Identify which cell holds the provided text, then report its (x, y) central coordinate. 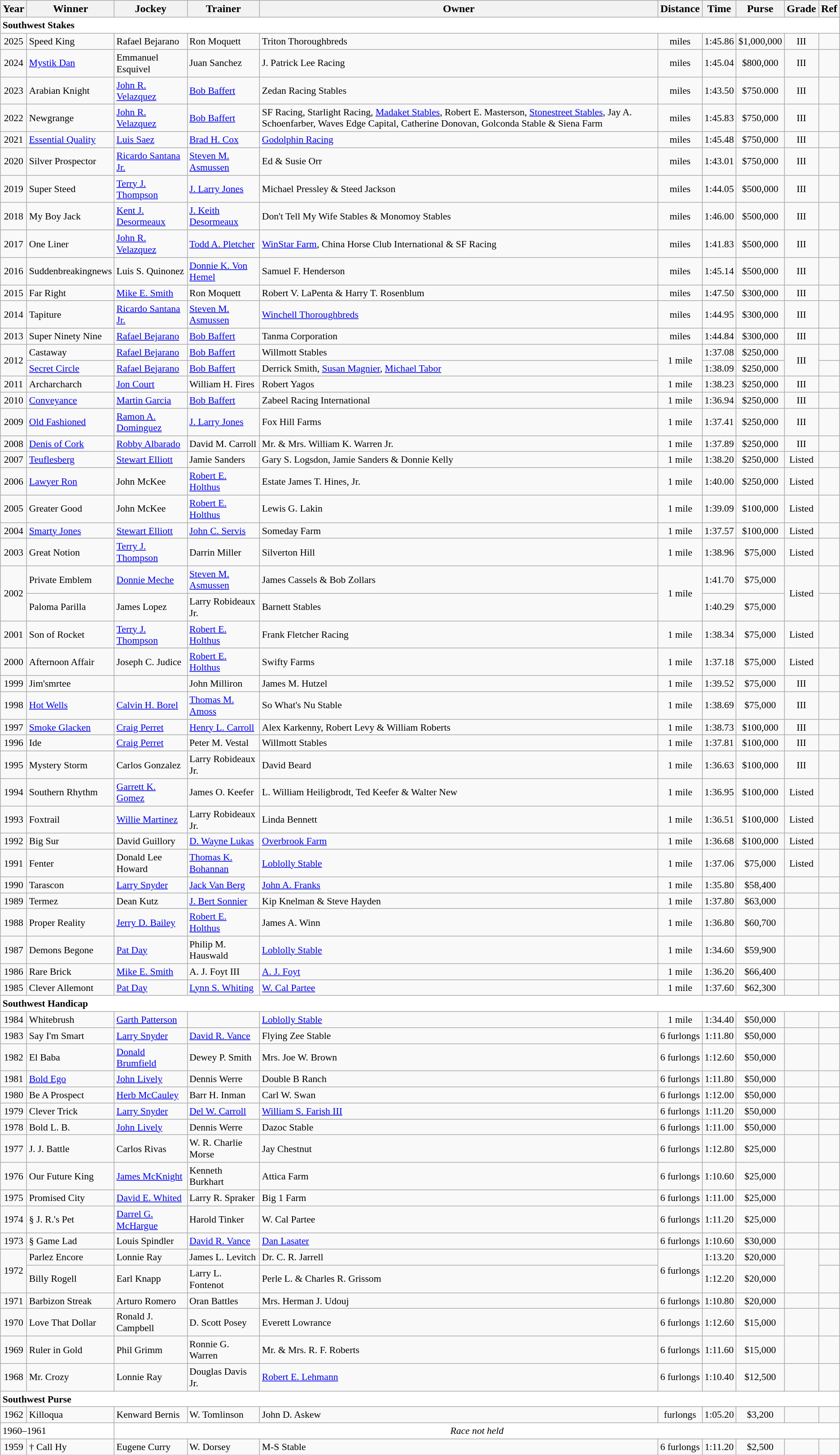
Castaway (71, 352)
1:37.06 (719, 863)
Conveyance (71, 400)
Silver Prospector (71, 162)
Someday Farm (459, 530)
1:38.09 (719, 368)
$30,000 (760, 1241)
James L. Levitch (223, 1257)
Larry R. Spraker (223, 1198)
Southern Rhythm (71, 793)
1994 (13, 793)
Donald Lee Howard (151, 863)
1:45.48 (719, 140)
Billy Rogell (71, 1279)
Dr. C. R. Jarrell (459, 1257)
1:35.80 (719, 885)
Private Emblem (71, 580)
1:40.00 (719, 481)
Kent J. Desormeaux (151, 216)
† Call Hy (71, 1447)
Dean Kutz (151, 901)
Derrick Smith, Susan Magnier, Michael Tabor (459, 368)
2019 (13, 188)
Luis S. Quinonez (151, 271)
1960–1961 (57, 1431)
El Baba (71, 1057)
My Boy Jack (71, 216)
Garth Patterson (151, 1020)
Son of Rocket (71, 635)
Ronnie G. Warren (223, 1350)
1:37.41 (719, 422)
1959 (13, 1447)
Alex Karkenny, Robert Levy & William Roberts (459, 727)
Linda Bennett (459, 820)
1975 (13, 1198)
Lawyer Ron (71, 481)
1:38.34 (719, 635)
Mystik Dan (71, 63)
L. William Heiligbrodt, Ted Keefer & Walter New (459, 793)
1976 (13, 1176)
John A. Franks (459, 885)
Winner (71, 9)
Time (719, 9)
$750.000 (760, 91)
Killoqua (71, 1415)
Foxtrail (71, 820)
Juan Sanchez (223, 63)
2005 (13, 509)
Attica Farm (459, 1176)
1:44.84 (719, 336)
2023 (13, 91)
$58,400 (760, 885)
1:47.50 (719, 293)
Martin Garcia (151, 400)
Year (13, 9)
1:39.09 (719, 509)
1:44.05 (719, 188)
1:38.20 (719, 460)
1:37.80 (719, 901)
2008 (13, 444)
1:46.00 (719, 216)
1970 (13, 1322)
1991 (13, 863)
Termez (71, 901)
Lewis G. Lakin (459, 509)
2016 (13, 271)
Earl Knapp (151, 1279)
Bold Ego (71, 1079)
Love That Dollar (71, 1322)
Samuel F. Henderson (459, 271)
1:10.80 (719, 1301)
1:43.01 (719, 162)
1990 (13, 885)
$59,900 (760, 950)
Zabeel Racing International (459, 400)
1:36.20 (719, 972)
1996 (13, 743)
$2,500 (760, 1447)
2022 (13, 118)
1988 (13, 923)
Jay Chestnut (459, 1149)
1997 (13, 727)
A. J. Foyt (459, 972)
2025 (13, 41)
Jack Van Berg (223, 885)
Michael Pressley & Steed Jackson (459, 188)
1:13.20 (719, 1257)
Southwest Handicap (420, 1004)
Dewey P. Smith (223, 1057)
2017 (13, 243)
Willie Martinez (151, 820)
Don't Tell My Wife Stables & Monomoy Stables (459, 216)
$66,400 (760, 972)
Hot Wells (71, 706)
2015 (13, 293)
Mr. & Mrs. R. F. Roberts (459, 1350)
Far Right (71, 293)
Robert E. Lehmann (459, 1377)
2011 (13, 384)
Kenward Bernis (151, 1415)
Demons Begone (71, 950)
Carlos Rivas (151, 1149)
1:10.40 (719, 1377)
Archarcharch (71, 384)
William S. Farish III (459, 1111)
1992 (13, 841)
James M. Hutzel (459, 684)
Donnie K. Von Hemel (223, 271)
Donald Brumfield (151, 1057)
1:12.80 (719, 1149)
1:12.00 (719, 1095)
Purse (760, 9)
1968 (13, 1377)
Louis Spindler (151, 1241)
$1,000,000 (760, 41)
Carl W. Swan (459, 1095)
1:11.60 (719, 1350)
1980 (13, 1095)
1:37.57 (719, 530)
1:38.23 (719, 384)
WinStar Farm, China Horse Club International & SF Racing (459, 243)
1999 (13, 684)
Tanma Corporation (459, 336)
Mrs. Joe W. Brown (459, 1057)
Perle L. & Charles R. Grissom (459, 1279)
1982 (13, 1057)
Tarascon (71, 885)
Herb McCauley (151, 1095)
John Milliron (223, 684)
1972 (13, 1271)
Southwest Purse (420, 1399)
Barbizon Streak (71, 1301)
2002 (13, 593)
2012 (13, 360)
J. Keith Desormeaux (223, 216)
Race not held (477, 1431)
Big Sur (71, 841)
1:45.83 (719, 118)
1:45.04 (719, 63)
1:05.20 (719, 1415)
Big 1 Farm (459, 1198)
Afternoon Affair (71, 662)
Todd A. Pletcher (223, 243)
J. Patrick Lee Racing (459, 63)
Calvin H. Borel (151, 706)
Mr. & Mrs. William K. Warren Jr. (459, 444)
W. Tomlinson (223, 1415)
John D. Askew (459, 1415)
Newgrange (71, 118)
$12,500 (760, 1377)
2020 (13, 162)
2000 (13, 662)
Gary S. Logsdon, Jamie Sanders & Donnie Kelly (459, 460)
Kip Knelman & Steve Hayden (459, 901)
Robert V. LaPenta & Harry T. Rosenblum (459, 293)
David M. Carroll (223, 444)
Flying Zee Stable (459, 1036)
Distance (680, 9)
W. R. Charlie Morse (223, 1149)
David Beard (459, 765)
Robby Albarado (151, 444)
Ronald J. Campbell (151, 1322)
Ed & Susie Orr (459, 162)
Essential Quality (71, 140)
Teuflesberg (71, 460)
So What's Nu Stable (459, 706)
1:43.50 (719, 91)
One Liner (71, 243)
Harold Tinker (223, 1220)
1:45.86 (719, 41)
James Cassels & Bob Zollars (459, 580)
Speed King (71, 41)
1998 (13, 706)
Phil Grimm (151, 1350)
1:38.69 (719, 706)
2001 (13, 635)
Owner (459, 9)
Darrin Miller (223, 552)
1:38.73 (719, 727)
1:41.83 (719, 243)
Great Notion (71, 552)
1:36.51 (719, 820)
1981 (13, 1079)
$800,000 (760, 63)
2018 (13, 216)
Promised City (71, 1198)
1977 (13, 1149)
Barnett Stables (459, 607)
1993 (13, 820)
Ref (829, 9)
Dazoc Stable (459, 1127)
James A. Winn (459, 923)
Clever Trick (71, 1111)
1:37.60 (719, 988)
James Lopez (151, 607)
furlongs (680, 1415)
Brad H. Cox (223, 140)
2024 (13, 63)
1:41.70 (719, 580)
1:38.96 (719, 552)
Grade (801, 9)
2007 (13, 460)
Paloma Parilla (71, 607)
Ide (71, 743)
William H. Fires (223, 384)
1:37.89 (719, 444)
1:34.60 (719, 950)
1984 (13, 1020)
Secret Circle (71, 368)
D. Scott Posey (223, 1322)
Arturo Romero (151, 1301)
James McKnight (151, 1176)
$60,700 (760, 923)
Robert Yagos (459, 384)
1:36.80 (719, 923)
Old Fashioned (71, 422)
Jon Court (151, 384)
Mrs. Herman J. Udouj (459, 1301)
Swifty Farms (459, 662)
2006 (13, 481)
Emmanuel Esquivel (151, 63)
David Guillory (151, 841)
J. Bert Sonnier (223, 901)
Winchell Thoroughbreds (459, 314)
Kenneth Burkhart (223, 1176)
2010 (13, 400)
Carlos Gonzalez (151, 765)
2014 (13, 314)
Smoke Glacken (71, 727)
1:34.40 (719, 1020)
1962 (13, 1415)
$63,000 (760, 901)
Thomas K. Bohannan (223, 863)
2013 (13, 336)
Say I'm Smart (71, 1036)
Oran Battles (223, 1301)
$62,300 (760, 988)
Mr. Crozy (71, 1377)
2009 (13, 422)
Rare Brick (71, 972)
Proper Reality (71, 923)
1:36.95 (719, 793)
2021 (13, 140)
Be A Prospect (71, 1095)
Triton Thoroughbreds (459, 41)
$3,200 (760, 1415)
Whitebrush (71, 1020)
Jerry D. Bailey (151, 923)
Peter M. Vestal (223, 743)
1:40.29 (719, 607)
2003 (13, 552)
1989 (13, 901)
Overbrook Farm (459, 841)
Darrel G. McHargue (151, 1220)
Jamie Sanders (223, 460)
1995 (13, 765)
1:37.18 (719, 662)
1:36.68 (719, 841)
Ramon A. Dominguez (151, 422)
Philip M. Hauswald (223, 950)
Dan Lasater (459, 1241)
1973 (13, 1241)
Jim'smrtee (71, 684)
Everett Lowrance (459, 1322)
1:39.52 (719, 684)
1985 (13, 988)
Arabian Knight (71, 91)
Double B Ranch (459, 1079)
Mystery Storm (71, 765)
1:37.08 (719, 352)
Larry L. Fontenot (223, 1279)
Donnie Meche (151, 580)
Thomas M. Amoss (223, 706)
1:12.20 (719, 1279)
Douglas Davis Jr. (223, 1377)
Super Steed (71, 188)
David E. Whited (151, 1198)
Jockey (151, 9)
1:44.95 (719, 314)
Barr H. Inman (223, 1095)
Garrett K. Gomez (151, 793)
Zedan Racing Stables (459, 91)
Henry L. Carroll (223, 727)
Tapiture (71, 314)
1:36.63 (719, 765)
1:45.14 (719, 271)
A. J. Foyt III (223, 972)
Fox Hill Farms (459, 422)
1974 (13, 1220)
Clever Allemont (71, 988)
2004 (13, 530)
Frank Fletcher Racing (459, 635)
Super Ninety Nine (71, 336)
John C. Servis (223, 530)
Trainer (223, 9)
§ Game Lad (71, 1241)
Ruler in Gold (71, 1350)
James O. Keefer (223, 793)
Godolphin Racing (459, 140)
W. Dorsey (223, 1447)
1978 (13, 1127)
Joseph C. Judice (151, 662)
Greater Good (71, 509)
Lynn S. Whiting (223, 988)
Our Future King (71, 1176)
Suddenbreakingnews (71, 271)
M-S Stable (459, 1447)
§ J. R.'s Pet (71, 1220)
Del W. Carroll (223, 1111)
Smarty Jones (71, 530)
D. Wayne Lukas (223, 841)
Luis Saez (151, 140)
Fenter (71, 863)
Denis of Cork (71, 444)
Eugene Curry (151, 1447)
J. J. Battle (71, 1149)
1969 (13, 1350)
Parlez Encore (71, 1257)
Silverton Hill (459, 552)
1979 (13, 1111)
Estate James T. Hines, Jr. (459, 481)
1986 (13, 972)
1987 (13, 950)
Southwest Stakes (420, 26)
1:37.81 (719, 743)
Bold L. B. (71, 1127)
1:36.94 (719, 400)
1983 (13, 1036)
1971 (13, 1301)
